From the cell containing the given text, extract its center point as (x, y) coordinate. 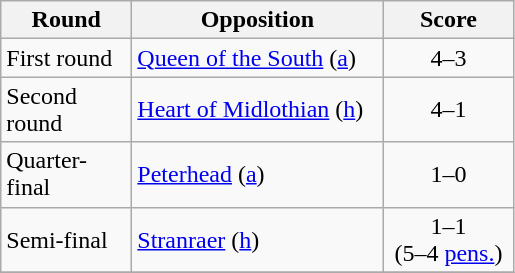
Queen of the South (a) (258, 58)
Peterhead (a) (258, 174)
Round (66, 20)
1–1 (5–4 pens.) (448, 240)
Score (448, 20)
Quarter-final (66, 174)
1–0 (448, 174)
4–1 (448, 110)
4–3 (448, 58)
Second round (66, 110)
Opposition (258, 20)
Semi-final (66, 240)
Stranraer (h) (258, 240)
First round (66, 58)
Heart of Midlothian (h) (258, 110)
